Return the [X, Y] coordinate for the center point of the cell that contains the specified text.  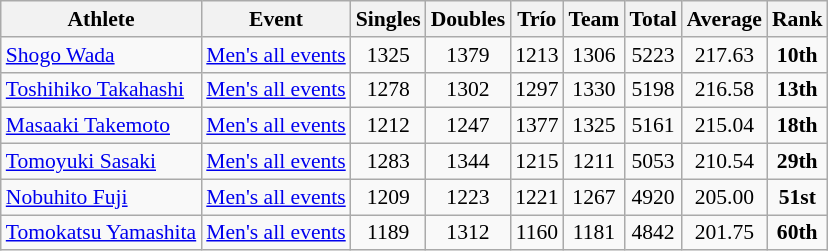
Average [724, 19]
60th [798, 233]
217.63 [724, 55]
5161 [652, 126]
1209 [388, 197]
210.54 [724, 162]
1211 [594, 162]
201.75 [724, 233]
1189 [388, 233]
Event [276, 19]
205.00 [724, 197]
5223 [652, 55]
13th [798, 90]
Tomokatsu Yamashita [102, 233]
1221 [536, 197]
1379 [468, 55]
Doubles [468, 19]
1213 [536, 55]
1160 [536, 233]
1267 [594, 197]
Toshihiko Takahashi [102, 90]
1181 [594, 233]
18th [798, 126]
4842 [652, 233]
Team [594, 19]
10th [798, 55]
1247 [468, 126]
1377 [536, 126]
Trío [536, 19]
1278 [388, 90]
4920 [652, 197]
Tomoyuki Sasaki [102, 162]
Singles [388, 19]
1330 [594, 90]
1283 [388, 162]
1223 [468, 197]
216.58 [724, 90]
1212 [388, 126]
51st [798, 197]
215.04 [724, 126]
1344 [468, 162]
1312 [468, 233]
Rank [798, 19]
5198 [652, 90]
Athlete [102, 19]
29th [798, 162]
Nobuhito Fuji [102, 197]
Masaaki Takemoto [102, 126]
1297 [536, 90]
1302 [468, 90]
Total [652, 19]
5053 [652, 162]
Shogo Wada [102, 55]
1306 [594, 55]
1215 [536, 162]
